Determine the [X, Y] coordinate at the center of the cell enclosing the given text.  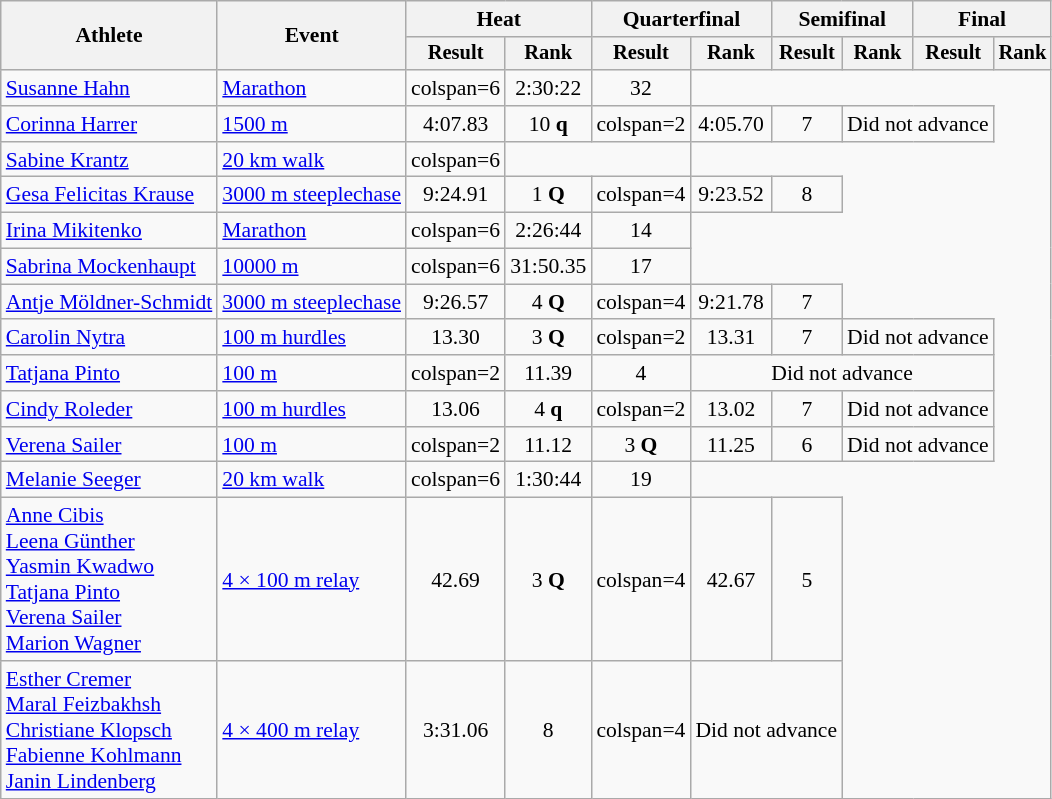
Athlete [110, 36]
5 [807, 580]
19 [640, 480]
Sabrina Mockenhaupt [110, 267]
Event [312, 36]
4 q [548, 409]
1:30:44 [548, 480]
13.31 [730, 338]
Cindy Roleder [110, 409]
4 Q [548, 302]
42.69 [456, 580]
Verena Sailer [110, 445]
Corinna Harrer [110, 124]
13.06 [456, 409]
Melanie Seeger [110, 480]
4:05.70 [730, 124]
1 Q [548, 195]
2:30:22 [548, 88]
3:31.06 [456, 730]
Susanne Hahn [110, 88]
Semifinal [842, 19]
4:07.83 [456, 124]
1500 m [312, 124]
17 [640, 267]
6 [807, 445]
4 [640, 373]
2:26:44 [548, 231]
11.39 [548, 373]
4 × 400 m relay [312, 730]
Final [982, 19]
13.30 [456, 338]
42.67 [730, 580]
Anne CibisLeena GüntherYasmin KwadwoTatjana PintoVerena SailerMarion Wagner [110, 580]
Esther CremerMaral FeizbakhshChristiane KlopschFabienne KohlmannJanin Lindenberg [110, 730]
10 q [548, 124]
9:26.57 [456, 302]
Tatjana Pinto [110, 373]
9:24.91 [456, 195]
13.02 [730, 409]
Antje Möldner-Schmidt [110, 302]
Irina Mikitenko [110, 231]
9:23.52 [730, 195]
31:50.35 [548, 267]
11.25 [730, 445]
9:21.78 [730, 302]
Carolin Nytra [110, 338]
Quarterfinal [681, 19]
4 × 100 m relay [312, 580]
32 [640, 88]
Heat [498, 19]
Gesa Felicitas Krause [110, 195]
14 [640, 231]
Sabine Krantz [110, 160]
10000 m [312, 267]
11.12 [548, 445]
